Locate the cell with the specified text and output its (X, Y) center coordinate. 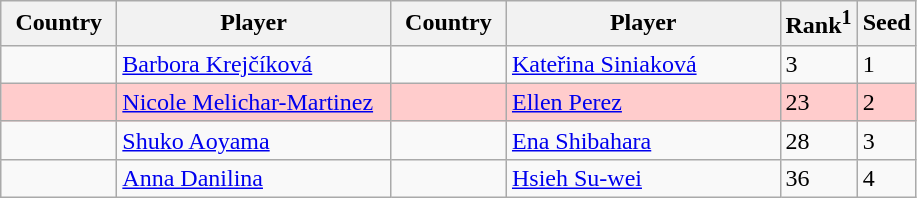
Ena Shibahara (643, 140)
Rank1 (818, 24)
23 (818, 102)
Ellen Perez (643, 102)
2 (886, 102)
Anna Danilina (254, 178)
Seed (886, 24)
Nicole Melichar-Martinez (254, 102)
28 (818, 140)
Kateřina Siniaková (643, 64)
4 (886, 178)
1 (886, 64)
36 (818, 178)
Barbora Krejčíková (254, 64)
Hsieh Su-wei (643, 178)
Shuko Aoyama (254, 140)
